Scan for the cell matching the given text and deliver its [X, Y] coordinate at center. 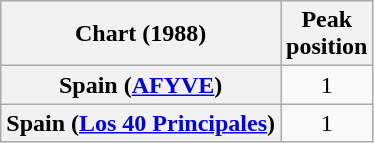
Chart (1988) [141, 34]
Spain (Los 40 Principales) [141, 123]
Peakposition [327, 34]
Spain (AFYVE) [141, 85]
